Find where the given text appears and provide that cell's center as [x, y] coordinate. 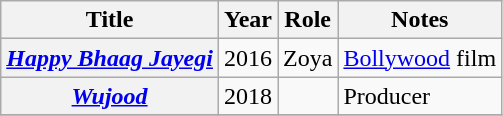
Role [308, 20]
Producer [420, 96]
Notes [420, 20]
Happy Bhaag Jayegi [110, 58]
2018 [248, 96]
2016 [248, 58]
Wujood [110, 96]
Year [248, 20]
Bollywood film [420, 58]
Zoya [308, 58]
Title [110, 20]
